Determine the (x, y) coordinate at the center of the cell enclosing the given text.  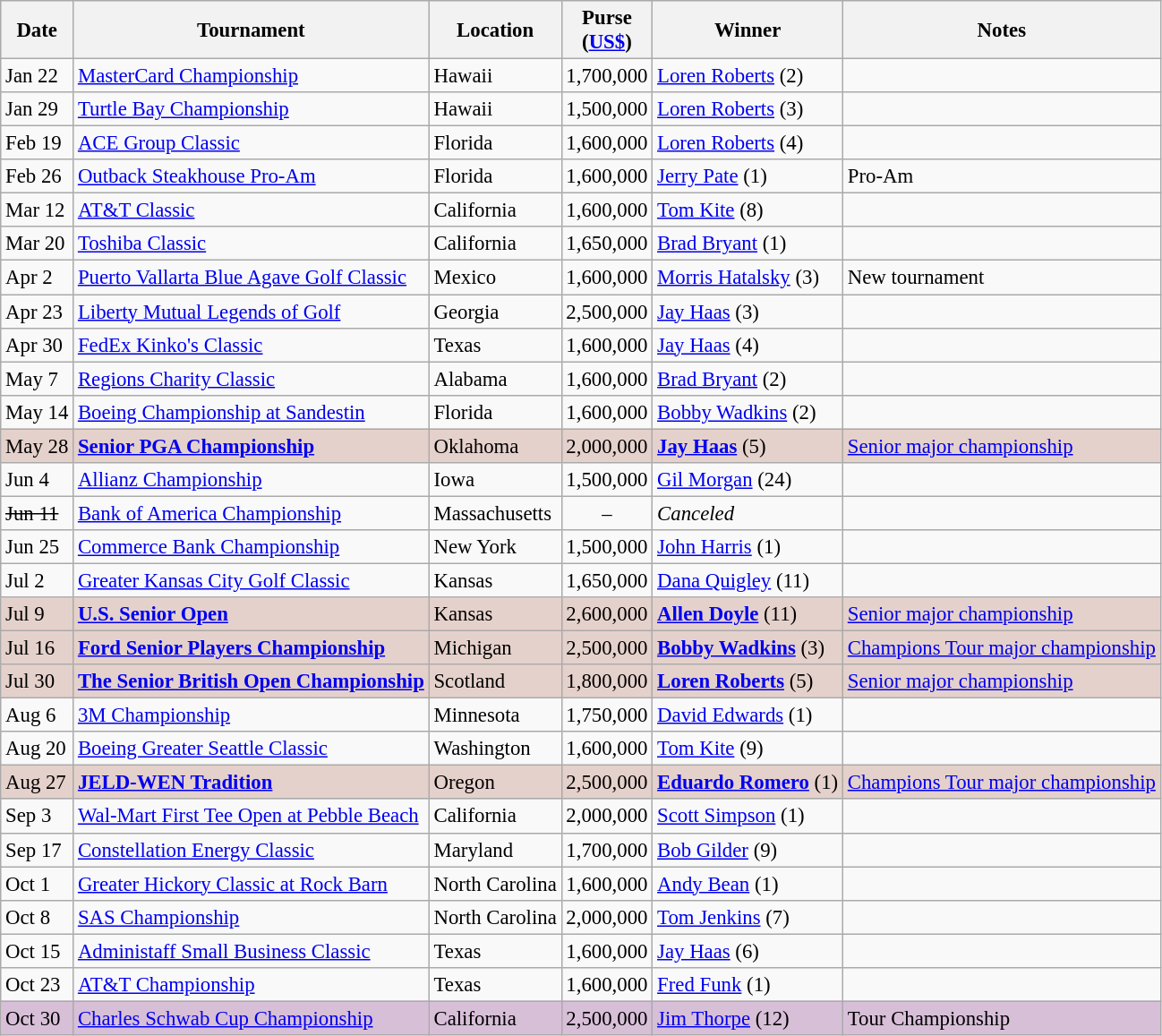
Maryland (495, 850)
FedEx Kinko's Classic (252, 345)
Eduardo Romero (1) (748, 783)
Administaff Small Business Classic (252, 951)
Jul 9 (38, 614)
Fred Funk (1) (748, 985)
Bobby Wadkins (2) (748, 412)
Dana Quigley (11) (748, 580)
Brad Bryant (2) (748, 379)
Turtle Bay Championship (252, 109)
Jan 29 (38, 109)
AT&T Championship (252, 985)
Mexico (495, 278)
2,600,000 (607, 614)
May 7 (38, 379)
David Edwards (1) (748, 715)
Puerto Vallarta Blue Agave Golf Classic (252, 278)
Georgia (495, 312)
Greater Kansas City Golf Classic (252, 580)
Purse(US$) (607, 30)
The Senior British Open Championship (252, 681)
3M Championship (252, 715)
Jul 16 (38, 648)
Canceled (748, 513)
Bank of America Championship (252, 513)
Jerry Pate (1) (748, 176)
Tour Championship (1001, 1018)
Aug 6 (38, 715)
Oct 23 (38, 985)
Jun 11 (38, 513)
Oregon (495, 783)
Oct 1 (38, 884)
May 14 (38, 412)
Jay Haas (4) (748, 345)
Bob Gilder (9) (748, 850)
Charles Schwab Cup Championship (252, 1018)
Oct 30 (38, 1018)
Andy Bean (1) (748, 884)
Jay Haas (6) (748, 951)
Jun 25 (38, 547)
Apr 23 (38, 312)
MasterCard Championship (252, 76)
Allen Doyle (11) (748, 614)
Apr 30 (38, 345)
Tom Jenkins (7) (748, 917)
Jim Thorpe (12) (748, 1018)
John Harris (1) (748, 547)
Ford Senior Players Championship (252, 648)
Jay Haas (5) (748, 446)
Morris Hatalsky (3) (748, 278)
Washington (495, 749)
Boeing Greater Seattle Classic (252, 749)
Loren Roberts (4) (748, 143)
Gil Morgan (24) (748, 480)
Jul 2 (38, 580)
Loren Roberts (5) (748, 681)
Greater Hickory Classic at Rock Barn (252, 884)
Sep 3 (38, 817)
JELD-WEN Tradition (252, 783)
Location (495, 30)
Scott Simpson (1) (748, 817)
Toshiba Classic (252, 244)
Wal-Mart First Tee Open at Pebble Beach (252, 817)
Jun 4 (38, 480)
Michigan (495, 648)
New York (495, 547)
Constellation Energy Classic (252, 850)
Apr 2 (38, 278)
1,750,000 (607, 715)
Pro-Am (1001, 176)
Feb 19 (38, 143)
Tournament (252, 30)
Notes (1001, 30)
Tom Kite (9) (748, 749)
1,800,000 (607, 681)
Minnesota (495, 715)
Jul 30 (38, 681)
Alabama (495, 379)
Brad Bryant (1) (748, 244)
Bobby Wadkins (3) (748, 648)
Jay Haas (3) (748, 312)
Massachusetts (495, 513)
AT&T Classic (252, 210)
Mar 20 (38, 244)
Commerce Bank Championship (252, 547)
Boeing Championship at Sandestin (252, 412)
Oct 15 (38, 951)
Winner (748, 30)
Senior PGA Championship (252, 446)
Scotland (495, 681)
Aug 20 (38, 749)
Loren Roberts (3) (748, 109)
Oct 8 (38, 917)
Liberty Mutual Legends of Golf (252, 312)
Outback Steakhouse Pro-Am (252, 176)
Regions Charity Classic (252, 379)
Sep 17 (38, 850)
Date (38, 30)
Loren Roberts (2) (748, 76)
Allianz Championship (252, 480)
ACE Group Classic (252, 143)
Oklahoma (495, 446)
Mar 12 (38, 210)
Jan 22 (38, 76)
Iowa (495, 480)
Tom Kite (8) (748, 210)
May 28 (38, 446)
U.S. Senior Open (252, 614)
SAS Championship (252, 917)
New tournament (1001, 278)
Feb 26 (38, 176)
– (607, 513)
Aug 27 (38, 783)
